For the text-containing cell, return its midpoint in (X, Y) coordinate format. 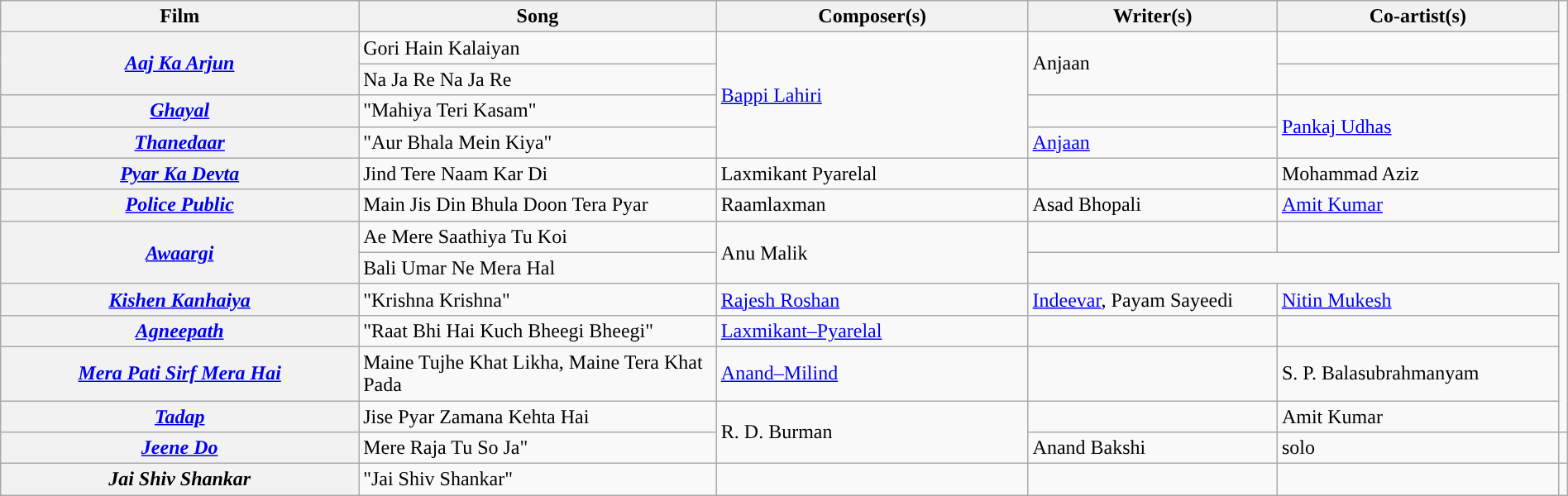
"Raat Bhi Hai Kuch Bheegi Bheegi" (538, 331)
Ghayal (180, 111)
Tadap (180, 416)
Raamlaxman (872, 205)
Jise Pyar Zamana Kehta Hai (538, 416)
Police Public (180, 205)
Awaargi (180, 252)
Gori Hain Kalaiyan (538, 48)
Na Ja Re Na Ja Re (538, 79)
Laxmikant–Pyarelal (872, 331)
Asad Bhopali (1153, 205)
Jai Shiv Shankar (180, 479)
Composer(s) (872, 17)
Rajesh Roshan (872, 299)
Anand–Milind (872, 374)
"Mahiya Teri Kasam" (538, 111)
S. P. Balasubrahmanyam (1417, 374)
Mera Pati Sirf Mera Hai (180, 374)
Kishen Kanhaiya (180, 299)
"Aur Bhala Mein Kiya" (538, 142)
Maine Tujhe Khat Likha, Maine Tera Khat Pada (538, 374)
Thanedaar (180, 142)
Nitin Mukesh (1417, 299)
Film (180, 17)
Indeevar, Payam Sayeedi (1153, 299)
Ae Mere Saathiya Tu Koi (538, 236)
"Jai Shiv Shankar" (538, 479)
Jind Tere Naam Kar Di (538, 174)
Mere Raja Tu So Ja" (538, 448)
Anand Bakshi (1153, 448)
"Krishna Krishna" (538, 299)
Co-artist(s) (1417, 17)
Laxmikant Pyarelal (872, 174)
Pyar Ka Devta (180, 174)
Pankaj Udhas (1417, 126)
Writer(s) (1153, 17)
Bali Umar Ne Mera Hal (538, 268)
Agneepath (180, 331)
solo (1417, 448)
Aaj Ka Arjun (180, 64)
R. D. Burman (872, 432)
Song (538, 17)
Main Jis Din Bhula Doon Tera Pyar (538, 205)
Anu Malik (872, 252)
Bappi Lahiri (872, 95)
Jeene Do (180, 448)
Mohammad Aziz (1417, 174)
